Identify which cell holds the provided text, then report its [X, Y] central coordinate. 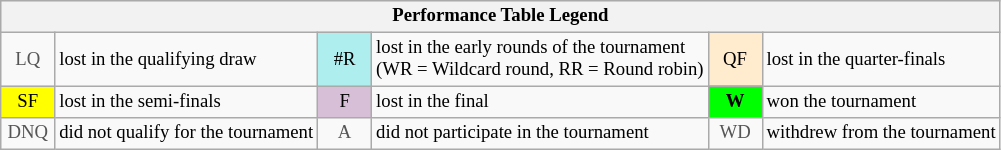
did not participate in the tournament [540, 134]
Performance Table Legend [500, 16]
lost in the quarter-finals [881, 60]
LQ [28, 60]
lost in the final [540, 102]
F [345, 102]
W [735, 102]
DNQ [28, 134]
did not qualify for the tournament [186, 134]
lost in the qualifying draw [186, 60]
#R [345, 60]
lost in the early rounds of the tournament(WR = Wildcard round, RR = Round robin) [540, 60]
A [345, 134]
withdrew from the tournament [881, 134]
QF [735, 60]
lost in the semi-finals [186, 102]
SF [28, 102]
WD [735, 134]
won the tournament [881, 102]
